From the cell containing the given text, extract its center point as (X, Y) coordinate. 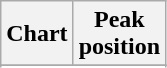
Peakposition (119, 34)
Chart (37, 34)
